Extract the [x, y] coordinate from the center of the cell holding the provided text.  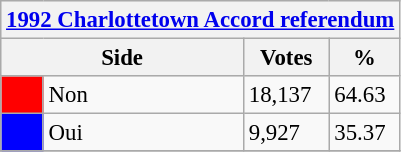
% [364, 58]
9,927 [286, 133]
35.37 [364, 133]
Side [122, 58]
Votes [286, 58]
64.63 [364, 95]
18,137 [286, 95]
1992 Charlottetown Accord referendum [200, 20]
Non [143, 95]
Oui [143, 133]
